Identify which cell holds the provided text, then report its [X, Y] central coordinate. 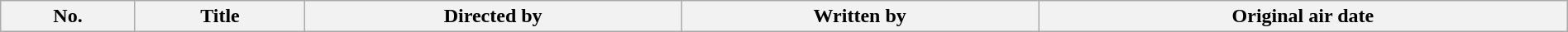
No. [68, 16]
Written by [860, 16]
Directed by [493, 16]
Title [220, 16]
Original air date [1303, 16]
